Return the (X, Y) coordinate for the center point of the cell that contains the specified text.  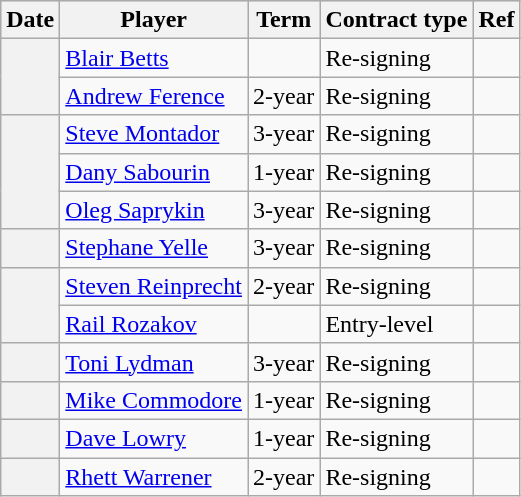
Rhett Warrener (154, 477)
Rail Rozakov (154, 324)
Andrew Ference (154, 96)
Oleg Saprykin (154, 210)
Mike Commodore (154, 400)
Stephane Yelle (154, 248)
Player (154, 20)
Date (30, 20)
Dave Lowry (154, 438)
Entry-level (396, 324)
Ref (496, 20)
Blair Betts (154, 58)
Steven Reinprecht (154, 286)
Dany Sabourin (154, 172)
Steve Montador (154, 134)
Contract type (396, 20)
Toni Lydman (154, 362)
Term (284, 20)
